Determine the (X, Y) coordinate at the center of the cell enclosing the given text.  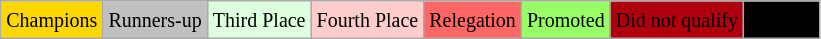
Did not qualify (676, 20)
not held (781, 20)
Fourth Place (368, 20)
Runners-up (155, 20)
Promoted (566, 20)
Relegation (473, 20)
Champions (52, 20)
Third Place (259, 20)
